For the text-containing cell, return its midpoint in [x, y] coordinate format. 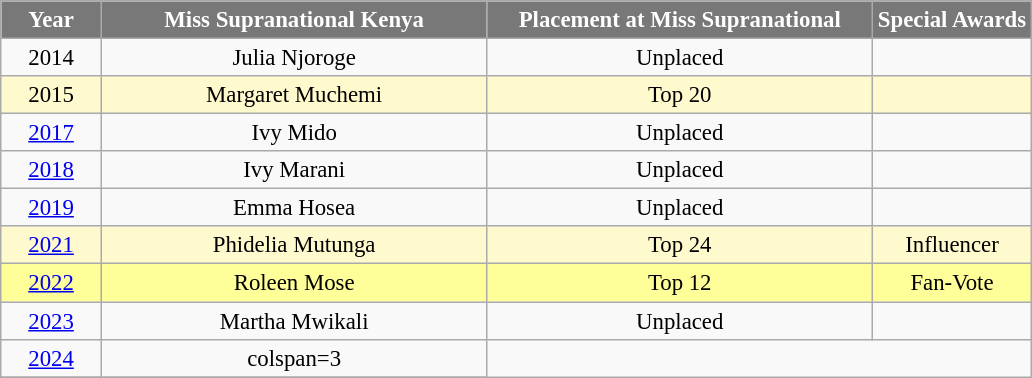
colspan=3 [294, 358]
2022 [52, 283]
2023 [52, 321]
Martha Mwikali [294, 321]
Ivy Marani [294, 170]
Special Awards [952, 20]
Top 12 [680, 283]
Year [52, 20]
Margaret Muchemi [294, 95]
Julia Njoroge [294, 58]
Miss Supranational Kenya [294, 20]
2018 [52, 170]
Influencer [952, 245]
Emma Hosea [294, 208]
2014 [52, 58]
2017 [52, 133]
Top 20 [680, 95]
Fan-Vote [952, 283]
Ivy Mido [294, 133]
Placement at Miss Supranational [680, 20]
Phidelia Mutunga [294, 245]
2024 [52, 358]
2021 [52, 245]
2019 [52, 208]
2015 [52, 95]
Top 24 [680, 245]
Roleen Mose [294, 283]
